Detect which cell encompasses the target text, then output its (x, y) center coordinate. 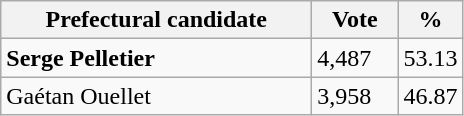
4,487 (355, 58)
Serge Pelletier (156, 58)
46.87 (430, 96)
53.13 (430, 58)
Gaétan Ouellet (156, 96)
Vote (355, 20)
% (430, 20)
Prefectural candidate (156, 20)
3,958 (355, 96)
